Provide the (X, Y) coordinate of the cell's center where the given text is located.  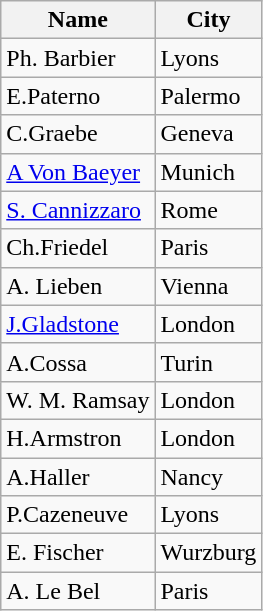
A. Lieben (78, 286)
Palermo (208, 96)
City (208, 20)
A.Haller (78, 477)
Vienna (208, 286)
Wurzburg (208, 553)
E. Fischer (78, 553)
Geneva (208, 134)
Nancy (208, 477)
A.Cossa (78, 362)
Munich (208, 172)
Ph. Barbier (78, 58)
Rome (208, 210)
E.Paterno (78, 96)
H.Armstron (78, 438)
C.Graebe (78, 134)
Ch.Friedel (78, 248)
Turin (208, 362)
J.Gladstone (78, 324)
Name (78, 20)
S. Cannizzaro (78, 210)
A. Le Bel (78, 591)
W. M. Ramsay (78, 400)
A Von Baeyer (78, 172)
P.Cazeneuve (78, 515)
